Determine the (X, Y) coordinate at the center of the cell enclosing the given text.  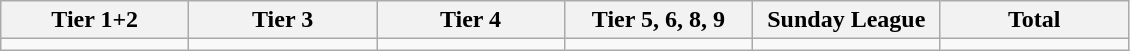
Tier 3 (283, 20)
Sunday League (846, 20)
Tier 1+2 (95, 20)
Tier 4 (471, 20)
Tier 5, 6, 8, 9 (658, 20)
Total (1034, 20)
